Capture the cell that displays the provided text and extract its (X, Y) central coordinate. 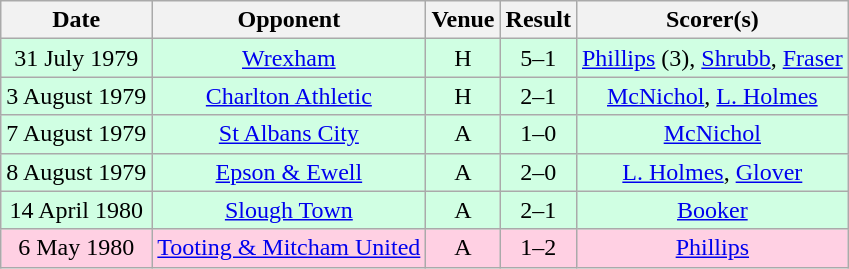
Booker (712, 210)
8 August 1979 (76, 172)
Epson & Ewell (289, 172)
Scorer(s) (712, 20)
Wrexham (289, 58)
Opponent (289, 20)
1–0 (538, 134)
Tooting & Mitcham United (289, 248)
St Albans City (289, 134)
McNichol (712, 134)
Charlton Athletic (289, 96)
Slough Town (289, 210)
Venue (463, 20)
3 August 1979 (76, 96)
Date (76, 20)
Phillips (3), Shrubb, Fraser (712, 58)
31 July 1979 (76, 58)
Phillips (712, 248)
7 August 1979 (76, 134)
14 April 1980 (76, 210)
McNichol, L. Holmes (712, 96)
6 May 1980 (76, 248)
Result (538, 20)
L. Holmes, Glover (712, 172)
2–0 (538, 172)
1–2 (538, 248)
5–1 (538, 58)
